From the cell containing the given text, extract its center point as (X, Y) coordinate. 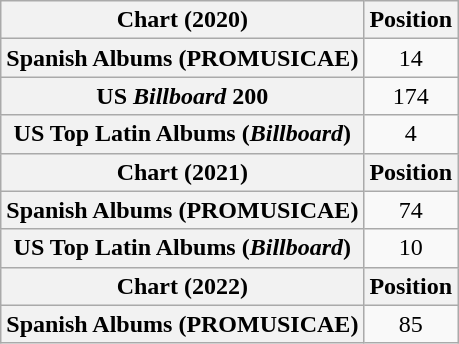
85 (411, 324)
4 (411, 134)
74 (411, 210)
174 (411, 96)
Chart (2022) (182, 286)
Chart (2021) (182, 172)
Chart (2020) (182, 20)
10 (411, 248)
US Billboard 200 (182, 96)
14 (411, 58)
